Capture the cell that displays the provided text and extract its [X, Y] central coordinate. 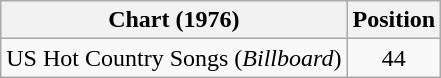
44 [394, 58]
Chart (1976) [174, 20]
Position [394, 20]
US Hot Country Songs (Billboard) [174, 58]
